Pinpoint the cell where the given text exists, returning its (X, Y) midpoint coordinate. 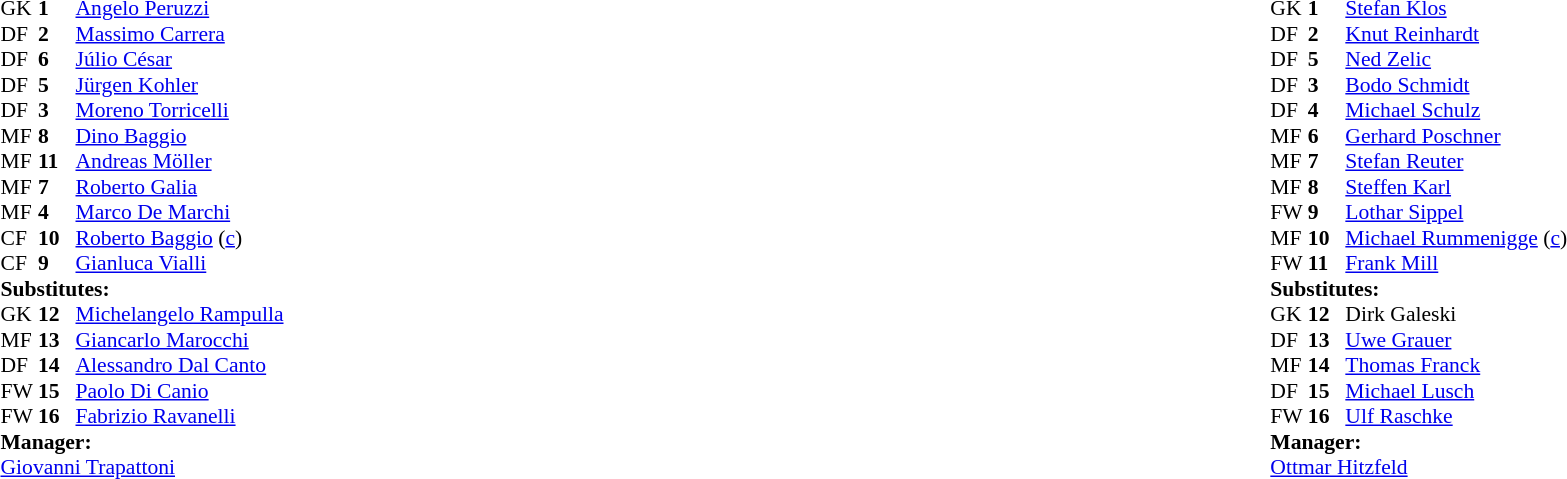
Massimo Carrera (180, 34)
Jürgen Kohler (180, 85)
Michael Rummenigge (c) (1456, 238)
Roberto Galia (180, 187)
Gianluca Vialli (180, 263)
Knut Reinhardt (1456, 34)
Fabrizio Ravanelli (180, 417)
Júlio César (180, 59)
Lothar Sippel (1456, 213)
Michael Lusch (1456, 391)
Michelangelo Rampulla (180, 315)
Marco De Marchi (180, 213)
Frank Mill (1456, 263)
Stefan Reuter (1456, 161)
Ned Zelic (1456, 59)
Roberto Baggio (c) (180, 238)
Michael Schulz (1456, 111)
Uwe Grauer (1456, 340)
Alessandro Dal Canto (180, 365)
Paolo Di Canio (180, 391)
Bodo Schmidt (1456, 85)
Gerhard Poschner (1456, 136)
Thomas Franck (1456, 365)
Dirk Galeski (1456, 315)
Steffen Karl (1456, 187)
Andreas Möller (180, 161)
Moreno Torricelli (180, 111)
Giancarlo Marocchi (180, 340)
Ulf Raschke (1456, 417)
Dino Baggio (180, 136)
